Identify which cell holds the provided text, then report its (X, Y) central coordinate. 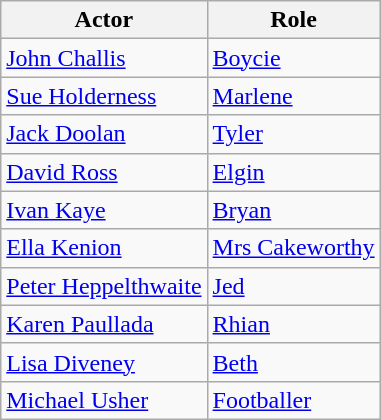
Beth (294, 362)
Boycie (294, 58)
Footballer (294, 400)
Michael Usher (104, 400)
Role (294, 20)
Elgin (294, 172)
Sue Holderness (104, 96)
Lisa Diveney (104, 362)
Mrs Cakeworthy (294, 248)
Jed (294, 286)
Tyler (294, 134)
Marlene (294, 96)
John Challis (104, 58)
Karen Paullada (104, 324)
David Ross (104, 172)
Ivan Kaye (104, 210)
Peter Heppelthwaite (104, 286)
Actor (104, 20)
Ella Kenion (104, 248)
Bryan (294, 210)
Jack Doolan (104, 134)
Rhian (294, 324)
